For the text-containing cell, return its midpoint in (x, y) coordinate format. 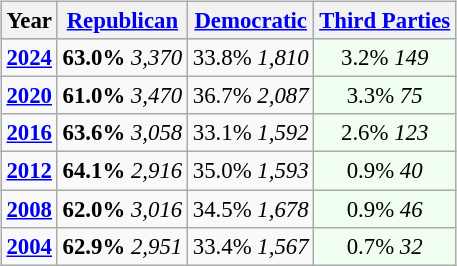
63.0% 3,370 (122, 58)
2016 (29, 133)
2004 (29, 246)
33.8% 1,810 (250, 58)
2020 (29, 96)
35.0% 1,593 (250, 171)
2008 (29, 209)
34.5% 1,678 (250, 209)
2012 (29, 171)
33.4% 1,567 (250, 246)
Republican (122, 21)
63.6% 3,058 (122, 133)
62.0% 3,016 (122, 209)
64.1% 2,916 (122, 171)
36.7% 2,087 (250, 96)
3.3% 75 (385, 96)
61.0% 3,470 (122, 96)
0.9% 46 (385, 209)
0.9% 40 (385, 171)
2.6% 123 (385, 133)
0.7% 32 (385, 246)
Third Parties (385, 21)
Year (29, 21)
Democratic (250, 21)
3.2% 149 (385, 58)
33.1% 1,592 (250, 133)
2024 (29, 58)
62.9% 2,951 (122, 246)
